Capture the cell that displays the provided text and extract its [x, y] central coordinate. 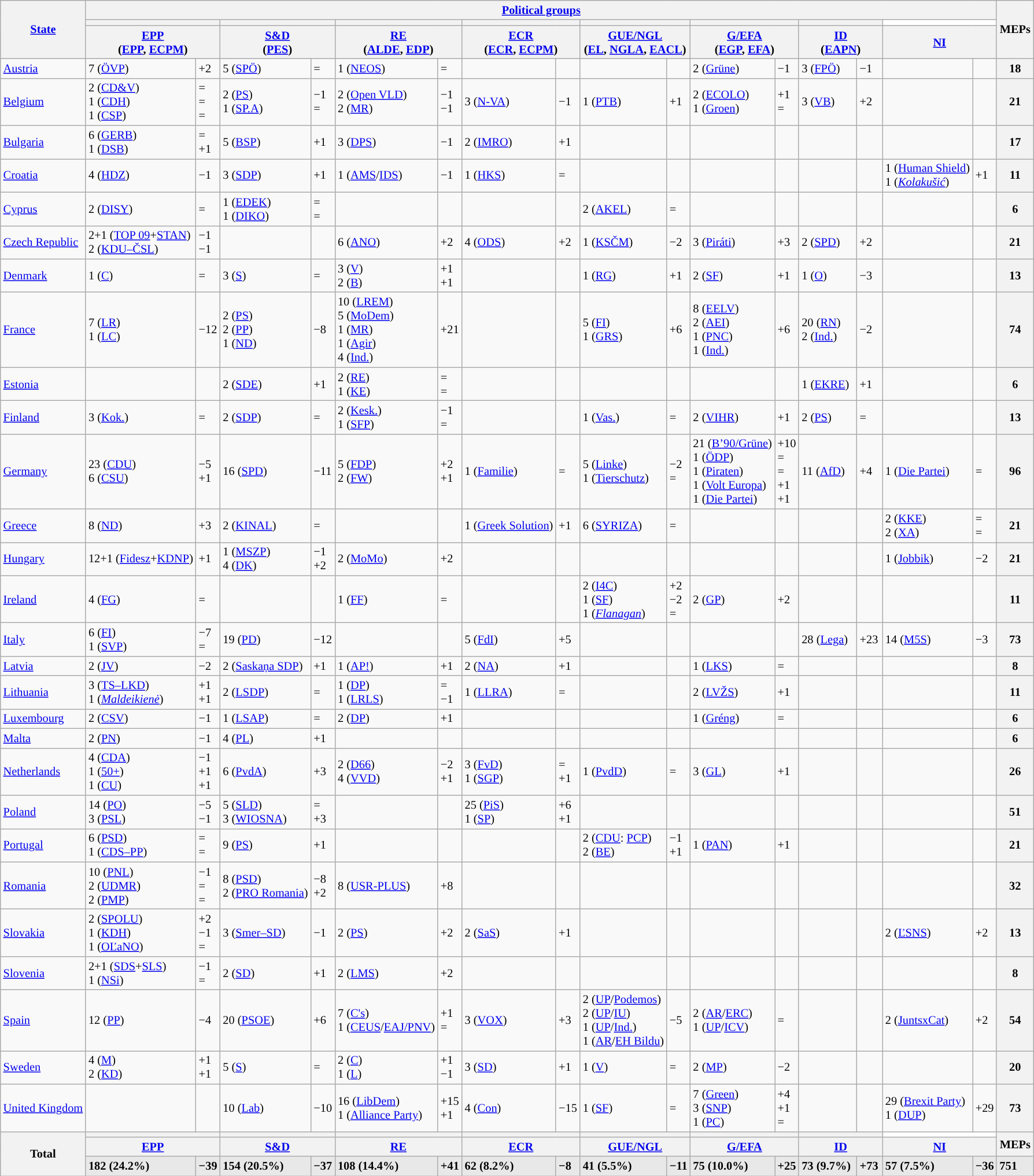
1 (Gréng) [733, 718]
6 (PSD)1 (CDS–PP) [141, 845]
Sweden [43, 1067]
6 (FI)1 (SVP) [141, 639]
−4 [208, 1020]
2 (CDU: PCP)2 (BE) [623, 845]
+21 [450, 330]
2 (MP) [733, 1067]
8 (USR-PLUS) [386, 886]
Austria [43, 68]
12+1 (Fidesz+KDNP) [141, 559]
+8 [450, 886]
2 (Grüne) [733, 68]
RE [398, 1146]
−1+1 [679, 845]
+6+1 [568, 812]
20 (RN)2 (Ind.) [828, 330]
−5−1 [208, 812]
2 (SD) [265, 973]
2 (PN) [141, 738]
7 (LR)1 (LC) [141, 330]
2+1 (SDS+SLS)1 (NSi) [141, 973]
France [43, 330]
2 (SDP) [265, 417]
3 (V)2 (B) [386, 275]
5 (SPÖ) [265, 68]
−1== [208, 886]
GUE/NGL(EL, NGLA, EACL) [635, 42]
+4 [870, 471]
Slovenia [43, 973]
2 (D66)4 (VVD) [386, 772]
74 [1015, 330]
2 (MoMo) [386, 559]
4 (ODS) [509, 242]
−5+1 [208, 471]
G/EFA(EGP, EFA) [745, 42]
57 (7.5%) [928, 1166]
5 (SLD)3 (WIOSNA) [265, 812]
=== [208, 102]
1 (MSZP)4 (DK) [265, 559]
73 (9.7%) [828, 1166]
Denmark [43, 275]
1 (Familie) [509, 471]
751 [1015, 1166]
32 [1015, 886]
3 (TS–LKD)1 (Maldeikienė) [141, 692]
−37 [323, 1166]
2 (Saskaņa SDP) [265, 666]
GUE/NGL [635, 1146]
2 (JV) [141, 666]
1 (LLRA) [509, 692]
2 (SaS) [509, 932]
20 (PSOE) [265, 1020]
7 (C's)1 (CEUS/EAJ/PNV) [386, 1020]
8 (PSD)2 (PRO Romania) [265, 886]
+1−1 [450, 1067]
ID [841, 1146]
Luxembourg [43, 718]
3 (VOX) [509, 1020]
182 (24.2%) [141, 1166]
Germany [43, 471]
−8+2 [323, 886]
6 (GERB)1 (DSB) [141, 142]
4 (HDZ) [141, 175]
Total [43, 1153]
2 (AKEL) [623, 209]
10 (PNL)2 (UDMR)2 (PMP) [141, 886]
2 (DP) [386, 718]
3 (GL) [733, 772]
S&D(PES) [278, 42]
S&D [278, 1146]
EPP(EPP, ECPM) [153, 42]
1 (RG) [623, 275]
Estonia [43, 384]
1 (Vas.) [623, 417]
10 (Lab) [265, 1108]
2 (RE)1 (KE) [386, 384]
1 (Human Shield)1 (Kolakušić) [928, 175]
2 (LMS) [386, 973]
United Kingdom [43, 1108]
Latvia [43, 666]
3 (SD) [509, 1067]
2 (SPOLU)1 (KDH)1 (OĽaNO) [141, 932]
−2+1 [450, 772]
3 (Piráti) [733, 242]
3 (S) [265, 275]
23 (CDU)6 (CSU) [141, 471]
16 (LibDem)1 (Alliance Party) [386, 1108]
1 (AMS/IDS) [386, 175]
+4+1= [787, 1108]
−7= [208, 639]
18 [1015, 68]
2 (LSDP) [265, 692]
3 (Smer–SD) [265, 932]
1 (SF) [623, 1108]
20 [1015, 1067]
+25 [787, 1166]
2 (DISY) [141, 209]
3 (FvD)1 (SGP) [509, 772]
4 (Con) [509, 1108]
−36 [985, 1166]
−1+1+1 [208, 772]
96 [1015, 471]
−5 [679, 1020]
1 (NEOS) [386, 68]
7 (ÖVP) [141, 68]
2 (UP/Podemos)2 (UP/IU)1 (UP/Ind.)1 (AR/EH Bildu) [623, 1020]
1 (LSAP) [265, 718]
2 (KINAL) [265, 526]
21 (B’90/Grüne)1 (ÖDP)1 (Piraten)1 (Volt Europa)1 (Die Partei) [733, 471]
Czech Republic [43, 242]
2 (KKE)2 (XA) [928, 526]
75 (10.0%) [733, 1166]
+5 [568, 639]
7 (Green)3 (SNP)1 (PC) [733, 1108]
+2+1 [450, 471]
2 (I4C)1 (SF)1 (Flanagan) [623, 599]
2 (VIHR) [733, 417]
−10 [323, 1108]
3 (Kok.) [141, 417]
41 (5.5%) [623, 1166]
154 (20.5%) [265, 1166]
19 (PD) [265, 639]
14 (PO)3 (PSL) [141, 812]
2 (NA) [509, 666]
+73 [870, 1166]
2+1 (TOP 09+STAN)2 (KDU–ČSL) [141, 242]
2 (ECOLO)1 (Groen) [733, 102]
Bulgaria [43, 142]
25 (PiS)1 (SP) [509, 812]
2 (Kesk.)1 (SFP) [386, 417]
26 [1015, 772]
2 (PS)1 (SP.A) [265, 102]
1 (PvdD) [623, 772]
Portugal [43, 845]
3 (DPS) [386, 142]
State [43, 29]
11 (AfD) [828, 471]
−39 [208, 1166]
Cyprus [43, 209]
2 (AR/ERC)1 (UP/ICV) [733, 1020]
+10==+1+1 [787, 471]
54 [1015, 1020]
1 (C) [141, 275]
−1+2 [323, 559]
ID(EAPN) [841, 42]
4 (PL) [265, 738]
1 (PTB) [623, 102]
+15+1 [450, 1108]
3 (SDP) [265, 175]
+23 [870, 639]
1 (Die Partei) [928, 471]
8 (EELV)2 (AEI)1 (PNC)1 (Ind.) [733, 330]
6 (SYRIZA) [623, 526]
−15 [568, 1108]
2 (JuntsxCat) [928, 1020]
29 (Brexit Party)1 (DUP) [928, 1108]
Slovakia [43, 932]
G/EFA [745, 1146]
2 (CD&V)1 (CDH)1 (CSP) [141, 102]
Political groups [541, 10]
ECR(ECR, ECPM) [521, 42]
1 (PAN) [733, 845]
Netherlands [43, 772]
1 (HKS) [509, 175]
8 (ND) [141, 526]
1 (Greek Solution) [509, 526]
28 (Lega) [828, 639]
Croatia [43, 175]
Spain [43, 1020]
1 (EKRE) [828, 384]
51 [1015, 812]
Malta [43, 738]
2 (GP) [733, 599]
Greece [43, 526]
62 (8.2%) [509, 1166]
Belgium [43, 102]
17 [1015, 142]
5 (Linke)1 (Tierschutz) [623, 471]
3 (FPÖ) [828, 68]
4 (M)2 (KD) [141, 1067]
2 (ĽSNS) [928, 932]
=−1 [450, 692]
1 (DP)1 (LRLS) [386, 692]
9 (PS) [265, 845]
1 (AP!) [386, 666]
2 (SF) [733, 275]
Finland [43, 417]
ECR [521, 1146]
=+3 [323, 812]
2 (IMRO) [509, 142]
1 (O) [828, 275]
2 (C)1 (L) [386, 1067]
EPP [153, 1146]
1 (Jobbik) [928, 559]
+29 [985, 1108]
2 (PS)2 (PP)1 (ND) [265, 330]
1 (V) [623, 1067]
2 (Open VLD)2 (MR) [386, 102]
16 (SPD) [265, 471]
Hungary [43, 559]
10 (LREM)5 (MoDem)1 (MR)1 (Agir)4 (Ind.) [386, 330]
2 (LVŽS) [733, 692]
1 (EDEK)1 (DIKO) [265, 209]
2 (CSV) [141, 718]
12 (PP) [141, 1020]
4 (FG) [141, 599]
3 (VB) [828, 102]
+2−1= [208, 932]
1 (LKS) [733, 666]
5 (FI)1 (GRS) [623, 330]
2 (SPD) [828, 242]
6 (ANO) [386, 242]
4 (CDA)1 (50+)1 (CU) [141, 772]
3 (N-VA) [509, 102]
Romania [43, 886]
14 (M5S) [928, 639]
+2−2= [679, 599]
Italy [43, 639]
2 (SDE) [265, 384]
108 (14.4%) [386, 1166]
5 (S) [265, 1067]
Lithuania [43, 692]
+41 [450, 1166]
1 (FF) [386, 599]
−2= [679, 471]
1 (KSČM) [623, 242]
5 (FdI) [509, 639]
6 (PvdA) [265, 772]
Poland [43, 812]
5 (FDP)2 (FW) [386, 471]
Ireland [43, 599]
5 (BSP) [265, 142]
RE(ALDE, EDP) [398, 42]
